For the text-containing cell, return its midpoint in (x, y) coordinate format. 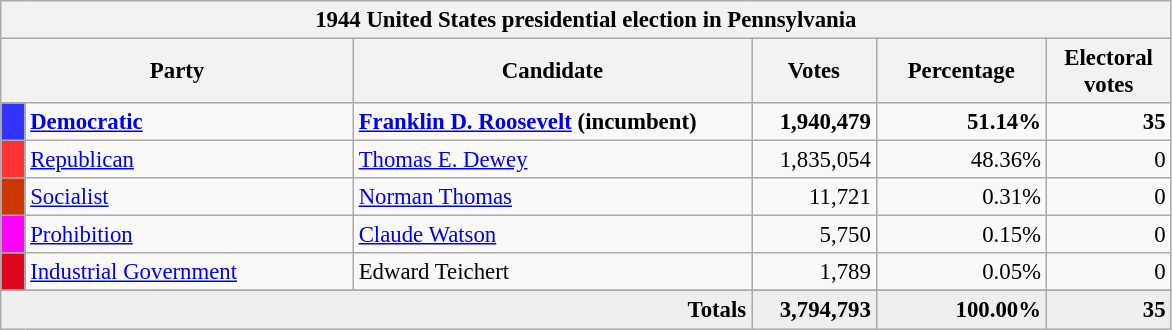
Industrial Government (189, 273)
3,794,793 (814, 310)
Totals (376, 310)
Votes (814, 72)
1,835,054 (814, 160)
Party (178, 72)
Claude Watson (552, 235)
Franklin D. Roosevelt (incumbent) (552, 122)
0.15% (961, 235)
0.05% (961, 273)
5,750 (814, 235)
1,789 (814, 273)
1,940,479 (814, 122)
Prohibition (189, 235)
Democratic (189, 122)
51.14% (961, 122)
0.31% (961, 197)
Norman Thomas (552, 197)
Candidate (552, 72)
Republican (189, 160)
Socialist (189, 197)
100.00% (961, 310)
Edward Teichert (552, 273)
1944 United States presidential election in Pennsylvania (586, 20)
Percentage (961, 72)
48.36% (961, 160)
11,721 (814, 197)
Electoral votes (1108, 72)
Thomas E. Dewey (552, 160)
